Detect which cell encompasses the target text, then output its [X, Y] center coordinate. 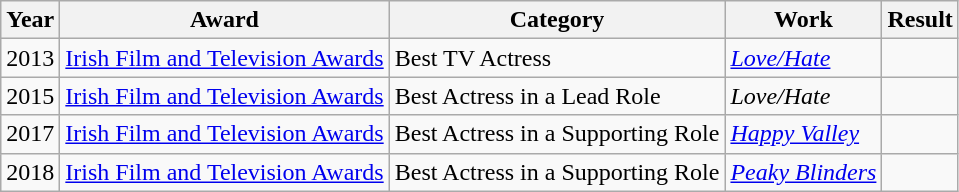
2018 [30, 172]
Award [224, 20]
2013 [30, 58]
2017 [30, 134]
Happy Valley [804, 134]
2015 [30, 96]
Peaky Blinders [804, 172]
Year [30, 20]
Result [920, 20]
Work [804, 20]
Best TV Actress [557, 58]
Category [557, 20]
Best Actress in a Lead Role [557, 96]
